Return the (x, y) coordinate for the center point of the cell that contains the specified text.  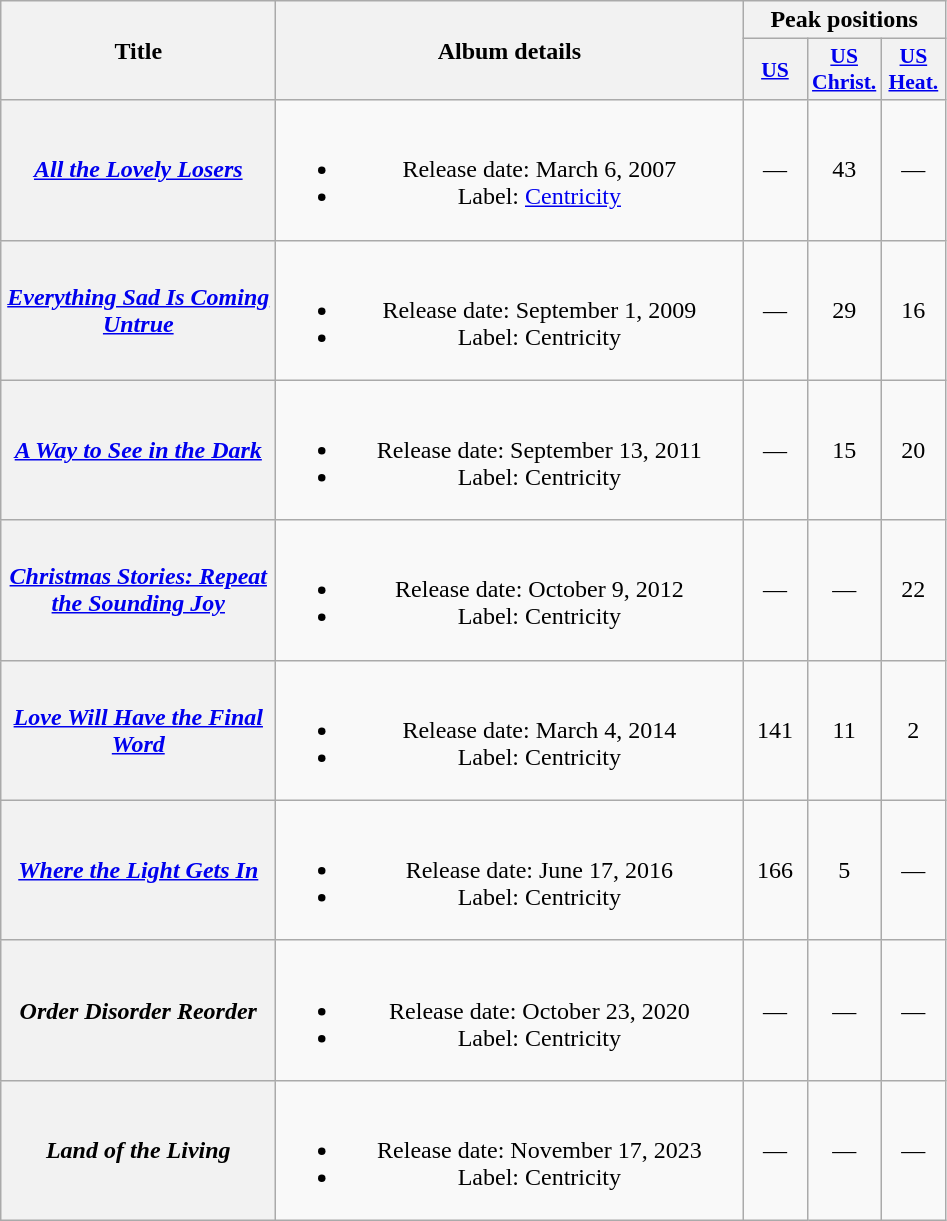
43 (844, 170)
Where the Light Gets In (138, 870)
15 (844, 450)
A Way to See in the Dark (138, 450)
Title (138, 50)
11 (844, 730)
Release date: June 17, 2016Label: Centricity (510, 870)
Release date: October 23, 2020Label: Centricity (510, 1010)
29 (844, 310)
20 (913, 450)
Order Disorder Reorder (138, 1010)
16 (913, 310)
2 (913, 730)
5 (844, 870)
166 (775, 870)
Release date: September 13, 2011Label: Centricity (510, 450)
Love Will Have the Final Word (138, 730)
Release date: March 6, 2007Label: Centricity (510, 170)
Christmas Stories: Repeat the Sounding Joy (138, 590)
Everything Sad Is Coming Untrue (138, 310)
Release date: March 4, 2014Label: Centricity (510, 730)
141 (775, 730)
US Heat. (913, 70)
All the Lovely Losers (138, 170)
US Christ. (844, 70)
Peak positions (844, 20)
Release date: September 1, 2009Label: Centricity (510, 310)
Release date: November 17, 2023Label: Centricity (510, 1150)
US (775, 70)
Release date: October 9, 2012Label: Centricity (510, 590)
Land of the Living (138, 1150)
22 (913, 590)
Album details (510, 50)
